For the text-containing cell, return its midpoint in (x, y) coordinate format. 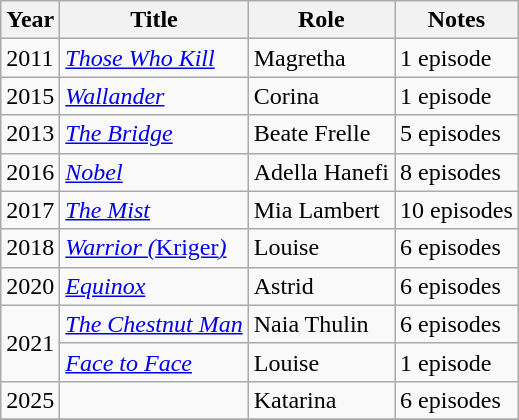
2011 (30, 58)
Beate Frelle (321, 134)
Warrior (Kriger) (154, 248)
The Chestnut Man (154, 324)
Naia Thulin (321, 324)
Katarina (321, 400)
The Mist (154, 210)
Adella Hanefi (321, 172)
Title (154, 20)
Magretha (321, 58)
Astrid (321, 286)
2021 (30, 343)
Mia Lambert (321, 210)
Nobel (154, 172)
2018 (30, 248)
Corina (321, 96)
2017 (30, 210)
2016 (30, 172)
2020 (30, 286)
The Bridge (154, 134)
Equinox (154, 286)
Face to Face (154, 362)
2015 (30, 96)
Wallander (154, 96)
2025 (30, 400)
10 episodes (457, 210)
Notes (457, 20)
Year (30, 20)
Those Who Kill (154, 58)
Role (321, 20)
2013 (30, 134)
8 episodes (457, 172)
5 episodes (457, 134)
